Find where the given text appears and provide that cell's center as [x, y] coordinate. 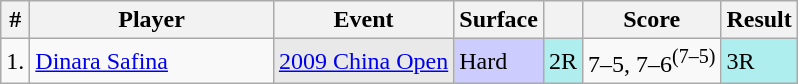
Dinara Safina [152, 62]
Player [152, 20]
Hard [499, 62]
# [16, 20]
Score [652, 20]
1. [16, 62]
Result [759, 20]
Surface [499, 20]
7–5, 7–6(7–5) [652, 62]
Event [363, 20]
3R [759, 62]
2R [562, 62]
2009 China Open [363, 62]
